Scan for the cell matching the given text and deliver its [x, y] coordinate at center. 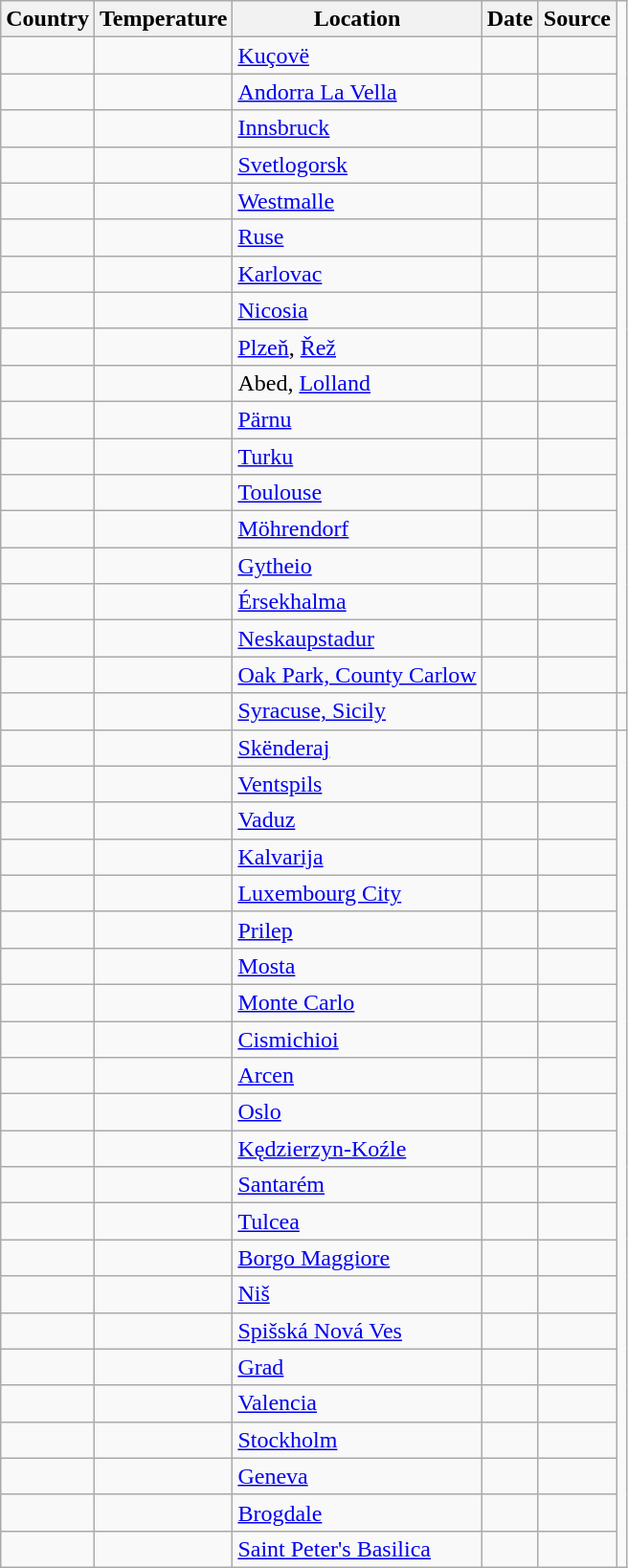
Borgo Maggiore [357, 1258]
Nicosia [357, 310]
Prilep [357, 930]
Oslo [357, 1112]
Source [576, 19]
Saint Peter's Basilica [357, 1549]
Pärnu [357, 419]
Brogdale [357, 1512]
Valencia [357, 1403]
Country [48, 19]
Geneva [357, 1476]
Ruse [357, 237]
Ventspils [357, 784]
Neskaupstadur [357, 638]
Cismichioi [357, 1039]
Kędzierzyn-Koźle [357, 1149]
Abed, Lolland [357, 383]
Möhrendorf [357, 529]
Érsekhalma [357, 602]
Kalvarija [357, 857]
Niš [357, 1294]
Luxembourg City [357, 893]
Santarém [357, 1185]
Andorra La Vella [357, 92]
Spišská Nová Ves [357, 1331]
Tulcea [357, 1221]
Svetlogorsk [357, 165]
Westmalle [357, 201]
Date [509, 19]
Monte Carlo [357, 1002]
Arcen [357, 1076]
Kuçovë [357, 56]
Temperature [163, 19]
Plzeň, Řež [357, 347]
Skënderaj [357, 748]
Oak Park, County Carlow [357, 675]
Innsbruck [357, 128]
Grad [357, 1367]
Karlovac [357, 274]
Turku [357, 457]
Stockholm [357, 1440]
Vaduz [357, 820]
Mosta [357, 966]
Syracuse, Sicily [357, 711]
Gytheio [357, 566]
Toulouse [357, 493]
Location [357, 19]
